Pinpoint the cell where the given text exists, returning its (X, Y) midpoint coordinate. 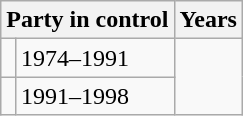
Party in control (88, 20)
1991–1998 (94, 96)
1974–1991 (94, 58)
Years (208, 20)
